Extract the (X, Y) coordinate from the center of the cell holding the provided text.  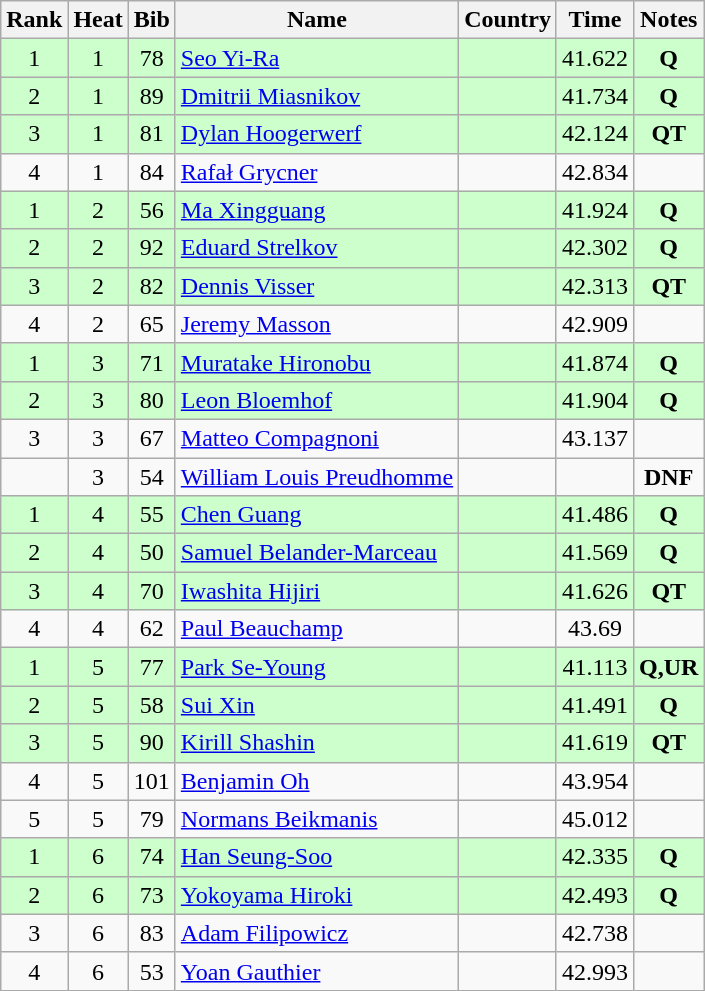
41.486 (594, 515)
Han Seung-Soo (316, 857)
83 (152, 933)
54 (152, 477)
78 (152, 58)
41.619 (594, 743)
Dylan Hoogerwerf (316, 134)
Q,UR (669, 667)
Sui Xin (316, 705)
Yokoyama Hiroki (316, 895)
Matteo Compagnoni (316, 438)
70 (152, 591)
Heat (98, 20)
80 (152, 400)
Leon Bloemhof (316, 400)
81 (152, 134)
Bib (152, 20)
50 (152, 553)
Rank (34, 20)
79 (152, 819)
Samuel Belander-Marceau (316, 553)
Rafał Grycner (316, 172)
42.302 (594, 248)
92 (152, 248)
56 (152, 210)
Seo Yi-Ra (316, 58)
42.124 (594, 134)
Country (508, 20)
DNF (669, 477)
Chen Guang (316, 515)
Muratake Hironobu (316, 362)
Ma Xingguang (316, 210)
84 (152, 172)
42.909 (594, 324)
Name (316, 20)
Dmitrii Miasnikov (316, 96)
58 (152, 705)
42.493 (594, 895)
67 (152, 438)
Notes (669, 20)
42.313 (594, 286)
41.734 (594, 96)
Normans Beikmanis (316, 819)
Yoan Gauthier (316, 971)
42.834 (594, 172)
Adam Filipowicz (316, 933)
90 (152, 743)
42.993 (594, 971)
Kirill Shashin (316, 743)
42.335 (594, 857)
43.137 (594, 438)
41.113 (594, 667)
41.491 (594, 705)
43.954 (594, 781)
41.874 (594, 362)
74 (152, 857)
Dennis Visser (316, 286)
53 (152, 971)
89 (152, 96)
41.924 (594, 210)
Eduard Strelkov (316, 248)
82 (152, 286)
Park Se-Young (316, 667)
73 (152, 895)
Iwashita Hijiri (316, 591)
41.622 (594, 58)
Time (594, 20)
55 (152, 515)
45.012 (594, 819)
77 (152, 667)
Jeremy Masson (316, 324)
43.69 (594, 629)
Paul Beauchamp (316, 629)
42.738 (594, 933)
62 (152, 629)
65 (152, 324)
41.569 (594, 553)
Benjamin Oh (316, 781)
101 (152, 781)
William Louis Preudhomme (316, 477)
71 (152, 362)
41.904 (594, 400)
41.626 (594, 591)
